Identify which cell holds the provided text, then report its (x, y) central coordinate. 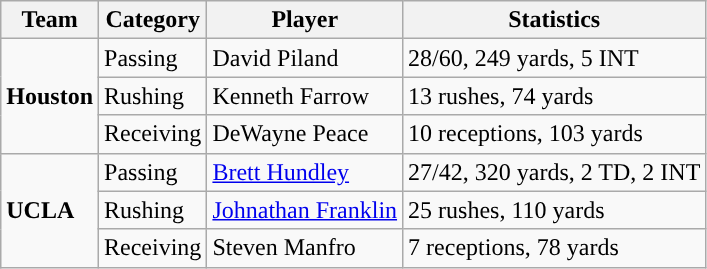
28/60, 249 yards, 5 INT (554, 58)
Player (305, 20)
David Piland (305, 58)
Steven Manfro (305, 248)
Team (50, 20)
Statistics (554, 20)
7 receptions, 78 yards (554, 248)
10 receptions, 103 yards (554, 134)
25 rushes, 110 yards (554, 210)
Kenneth Farrow (305, 96)
Category (153, 20)
Johnathan Franklin (305, 210)
Houston (50, 96)
13 rushes, 74 yards (554, 96)
27/42, 320 yards, 2 TD, 2 INT (554, 172)
Brett Hundley (305, 172)
UCLA (50, 210)
DeWayne Peace (305, 134)
